Scan for the cell matching the given text and deliver its (X, Y) coordinate at center. 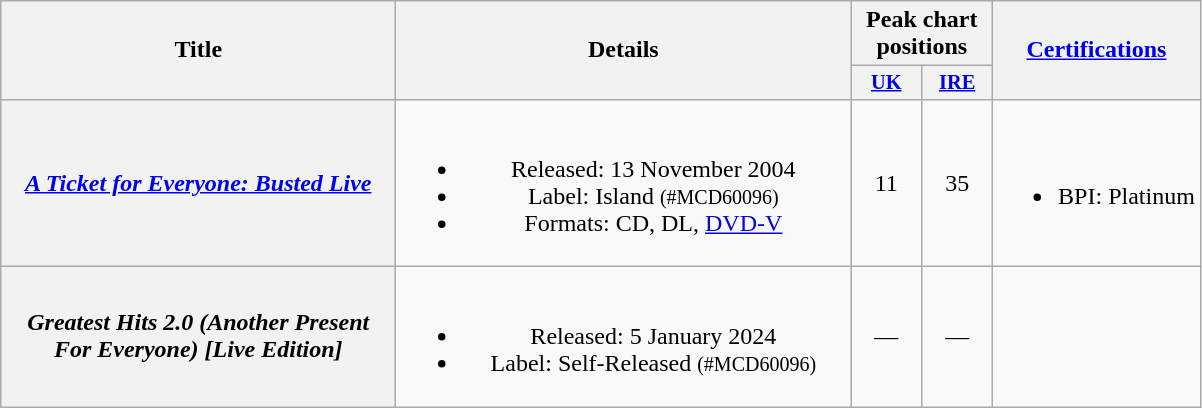
Greatest Hits 2.0 (Another Present For Everyone) [Live Edition] (198, 337)
Certifications (1097, 50)
IRE (958, 83)
A Ticket for Everyone: Busted Live (198, 182)
Details (624, 50)
Released: 13 November 2004Label: Island (#MCD60096)Formats: CD, DL, DVD-V (624, 182)
35 (958, 182)
Released: 5 January 2024Label: Self-Released (#MCD60096) (624, 337)
Peak chart positions (922, 34)
UK (886, 83)
11 (886, 182)
BPI: Platinum (1097, 182)
Title (198, 50)
